Pinpoint the cell where the given text exists, returning its (x, y) midpoint coordinate. 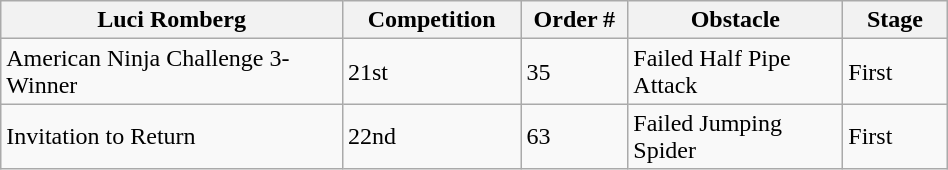
Stage (895, 20)
Competition (431, 20)
35 (574, 72)
Obstacle (736, 20)
Failed Half Pipe Attack (736, 72)
American Ninja Challenge 3-Winner (172, 72)
Order # (574, 20)
Invitation to Return (172, 136)
63 (574, 136)
Failed Jumping Spider (736, 136)
22nd (431, 136)
Luci Romberg (172, 20)
21st (431, 72)
